Detect which cell encompasses the target text, then output its [x, y] center coordinate. 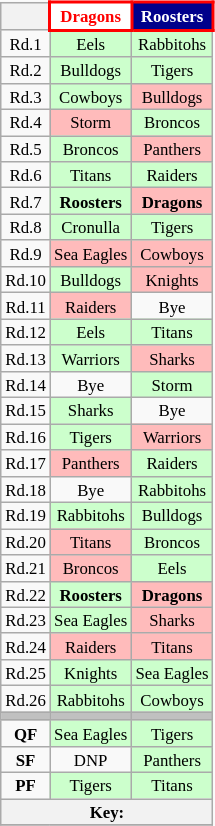
QF [26, 733]
Rd.3 [26, 96]
Rd.12 [26, 332]
Rd.6 [26, 175]
Rd.17 [26, 463]
Rd.9 [26, 253]
Rd.23 [26, 620]
Rd.20 [26, 542]
Rd.18 [26, 489]
Rd.26 [26, 699]
Rd.4 [26, 122]
Rd.7 [26, 201]
Rd.2 [26, 70]
PF [26, 786]
Rd.21 [26, 568]
Rd.13 [26, 358]
Rd.5 [26, 149]
DNP [90, 759]
Rd.16 [26, 437]
Rd.8 [26, 227]
Rd.14 [26, 384]
Rd.1 [26, 44]
Rd.22 [26, 594]
SF [26, 759]
Rd.15 [26, 411]
Cronulla [90, 227]
Rd.25 [26, 673]
Rd.24 [26, 646]
Key: [107, 812]
Rd.19 [26, 515]
Rd.11 [26, 306]
Rd.10 [26, 280]
